Extract the (X, Y) coordinate from the center of the cell holding the provided text.  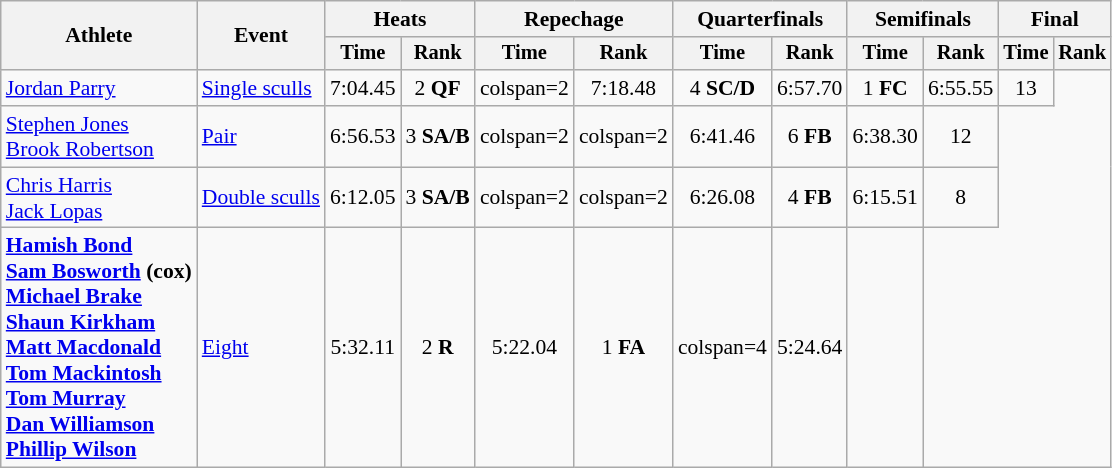
Quarterfinals (760, 19)
Heats (400, 19)
4 FB (810, 198)
6 FB (810, 136)
6:56.53 (362, 136)
Eight (261, 348)
Single sculls (261, 88)
6:41.46 (722, 136)
1 FC (884, 88)
Event (261, 36)
8 (960, 198)
6:12.05 (362, 198)
colspan=4 (722, 348)
Pair (261, 136)
Semifinals (922, 19)
Double sculls (261, 198)
Stephen JonesBrook Robertson (99, 136)
6:57.70 (810, 88)
6:55.55 (960, 88)
6:26.08 (722, 198)
5:22.04 (524, 348)
5:24.64 (810, 348)
Jordan Parry (99, 88)
2 R (437, 348)
1 FA (624, 348)
2 QF (437, 88)
Chris HarrisJack Lopas (99, 198)
13 (1026, 88)
Hamish BondSam Bosworth (cox)Michael BrakeShaun KirkhamMatt MacdonaldTom MackintoshTom MurrayDan WilliamsonPhillip Wilson (99, 348)
Athlete (99, 36)
12 (960, 136)
7:04.45 (362, 88)
5:32.11 (362, 348)
6:38.30 (884, 136)
7:18.48 (624, 88)
4 SC/D (722, 88)
Repechage (574, 19)
6:15.51 (884, 198)
Final (1054, 19)
